Output the [x, y] coordinate of the center of the cell containing the given text.  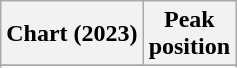
Chart (2023) [72, 34]
Peakposition [189, 34]
